Find where the given text appears and provide that cell's center as [x, y] coordinate. 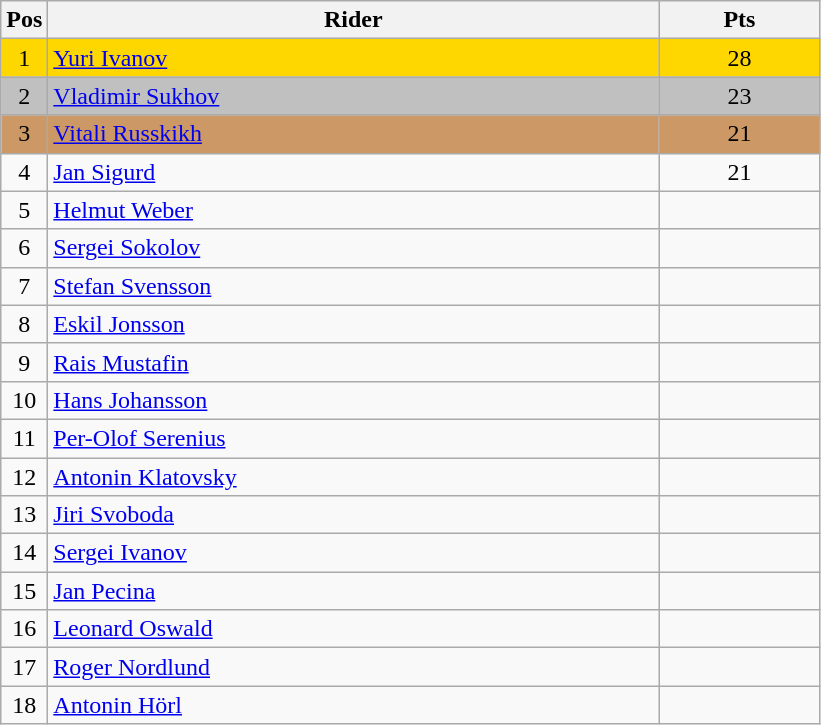
3 [24, 134]
Jan Sigurd [354, 172]
8 [24, 324]
Sergei Sokolov [354, 248]
16 [24, 629]
Vitali Russkikh [354, 134]
Roger Nordlund [354, 667]
11 [24, 438]
9 [24, 362]
2 [24, 96]
Rais Mustafin [354, 362]
Eskil Jonsson [354, 324]
Rider [354, 20]
Vladimir Sukhov [354, 96]
Pts [740, 20]
1 [24, 58]
Helmut Weber [354, 210]
Antonin Hörl [354, 705]
18 [24, 705]
Jan Pecina [354, 591]
Yuri Ivanov [354, 58]
14 [24, 553]
Antonin Klatovsky [354, 477]
Hans Johansson [354, 400]
6 [24, 248]
Per-Olof Serenius [354, 438]
Stefan Svensson [354, 286]
7 [24, 286]
Leonard Oswald [354, 629]
17 [24, 667]
10 [24, 400]
5 [24, 210]
Pos [24, 20]
23 [740, 96]
4 [24, 172]
12 [24, 477]
Sergei Ivanov [354, 553]
Jiri Svoboda [354, 515]
28 [740, 58]
13 [24, 515]
15 [24, 591]
